Return (x, y) of the center of cell containing provided text 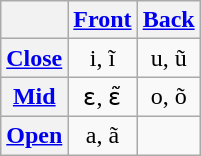
Back (168, 20)
Front (102, 20)
Open (34, 135)
ɛ, ɛ̃ (102, 97)
u, ũ (168, 58)
a, ã (102, 135)
o, õ (168, 97)
Mid (34, 97)
i, ĩ (102, 58)
Close (34, 58)
